Capture the cell that displays the provided text and extract its [x, y] central coordinate. 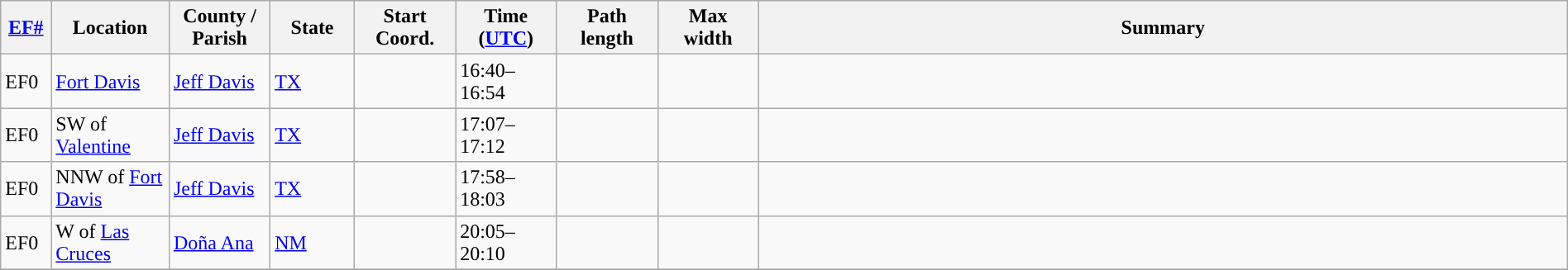
Fort Davis [111, 81]
Time (UTC) [506, 28]
Path length [607, 28]
W of Las Cruces [111, 243]
SW of Valentine [111, 135]
EF# [26, 28]
County / Parish [219, 28]
Max width [708, 28]
NNW of Fort Davis [111, 188]
16:40–16:54 [506, 81]
State [313, 28]
17:58–18:03 [506, 188]
NM [313, 243]
Summary [1163, 28]
20:05–20:10 [506, 243]
Doña Ana [219, 243]
17:07–17:12 [506, 135]
Start Coord. [404, 28]
Location [111, 28]
